Pinpoint the cell where the given text exists, returning its [X, Y] midpoint coordinate. 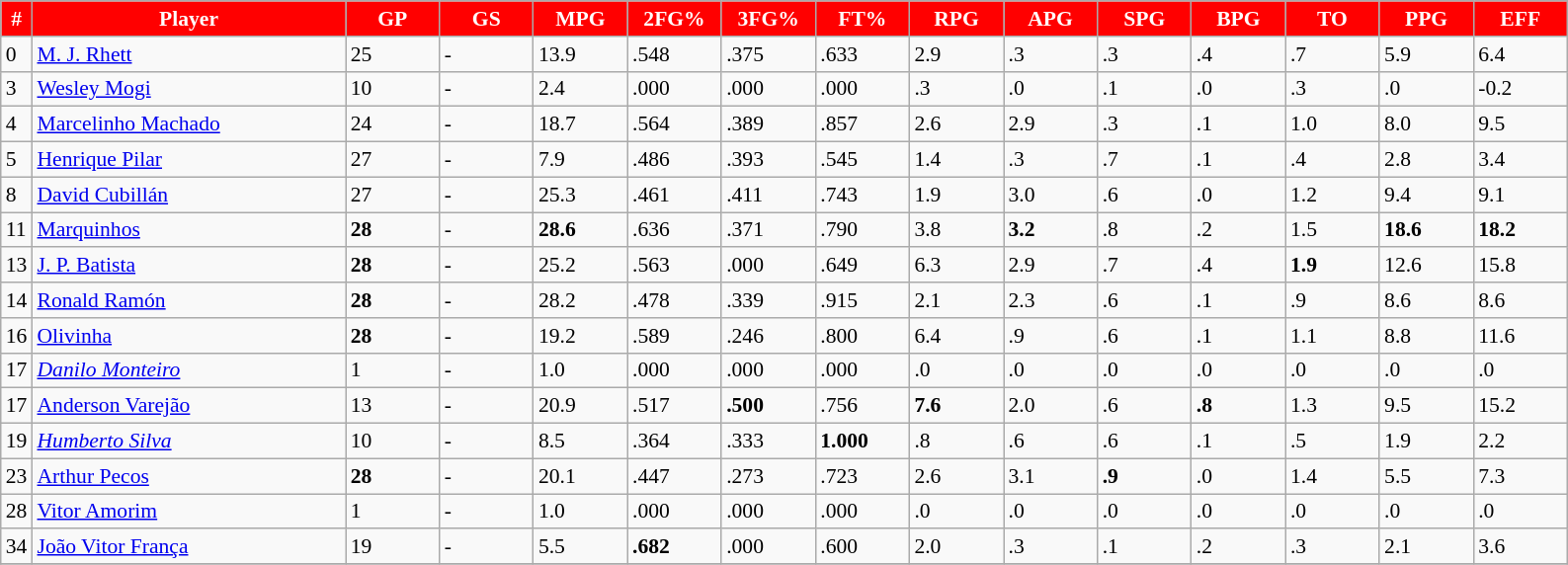
J. P. Batista [188, 266]
.500 [769, 406]
2.4 [581, 89]
Marcelinho Machado [188, 124]
GP [393, 19]
Ronald Ramón [188, 300]
9.1 [1520, 195]
.633 [862, 54]
15.2 [1520, 406]
.636 [674, 230]
.478 [674, 300]
.548 [674, 54]
4 [17, 124]
MPG [581, 19]
1.000 [862, 442]
3.1 [1051, 476]
.723 [862, 476]
1.5 [1332, 230]
1.1 [1332, 336]
8.0 [1427, 124]
.790 [862, 230]
.273 [769, 476]
Vitor Amorim [188, 512]
6.3 [956, 266]
.915 [862, 300]
.461 [674, 195]
.857 [862, 124]
.563 [674, 266]
13.9 [581, 54]
.743 [862, 195]
3.2 [1051, 230]
1.3 [1332, 406]
David Cubillán [188, 195]
.371 [769, 230]
15.8 [1520, 266]
20.9 [581, 406]
.389 [769, 124]
Marquinhos [188, 230]
2.2 [1520, 442]
18.2 [1520, 230]
8 [17, 195]
PPG [1427, 19]
3FG% [769, 19]
Anderson Varejão [188, 406]
20.1 [581, 476]
11 [17, 230]
8.8 [1427, 336]
.339 [769, 300]
.545 [862, 160]
APG [1051, 19]
1.2 [1332, 195]
.517 [674, 406]
0 [17, 54]
19.2 [581, 336]
25.2 [581, 266]
18.6 [1427, 230]
2FG% [674, 19]
34 [17, 547]
.375 [769, 54]
14 [17, 300]
3.6 [1520, 547]
.649 [862, 266]
.5 [1332, 442]
28.6 [581, 230]
.393 [769, 160]
28.2 [581, 300]
9.4 [1427, 195]
Humberto Silva [188, 442]
Olivinha [188, 336]
.600 [862, 547]
RPG [956, 19]
.564 [674, 124]
8.5 [581, 442]
7.3 [1520, 476]
7.9 [581, 160]
Arthur Pecos [188, 476]
12.6 [1427, 266]
.364 [674, 442]
.411 [769, 195]
Wesley Mogi [188, 89]
Henrique Pilar [188, 160]
2.3 [1051, 300]
M. J. Rhett [188, 54]
.486 [674, 160]
.800 [862, 336]
11.6 [1520, 336]
25.3 [581, 195]
Player [188, 19]
2.8 [1427, 160]
.756 [862, 406]
SPG [1144, 19]
25 [393, 54]
EFF [1520, 19]
FT% [862, 19]
16 [17, 336]
3.0 [1051, 195]
3.8 [956, 230]
.447 [674, 476]
3 [17, 89]
João Vitor França [188, 547]
7.6 [956, 406]
3.4 [1520, 160]
TO [1332, 19]
18.7 [581, 124]
Danilo Monteiro [188, 370]
GS [486, 19]
# [17, 19]
BPG [1239, 19]
.246 [769, 336]
24 [393, 124]
23 [17, 476]
.589 [674, 336]
.333 [769, 442]
5.9 [1427, 54]
-0.2 [1520, 89]
5 [17, 160]
.682 [674, 547]
